Locate the cell with the specified text and output its [X, Y] center coordinate. 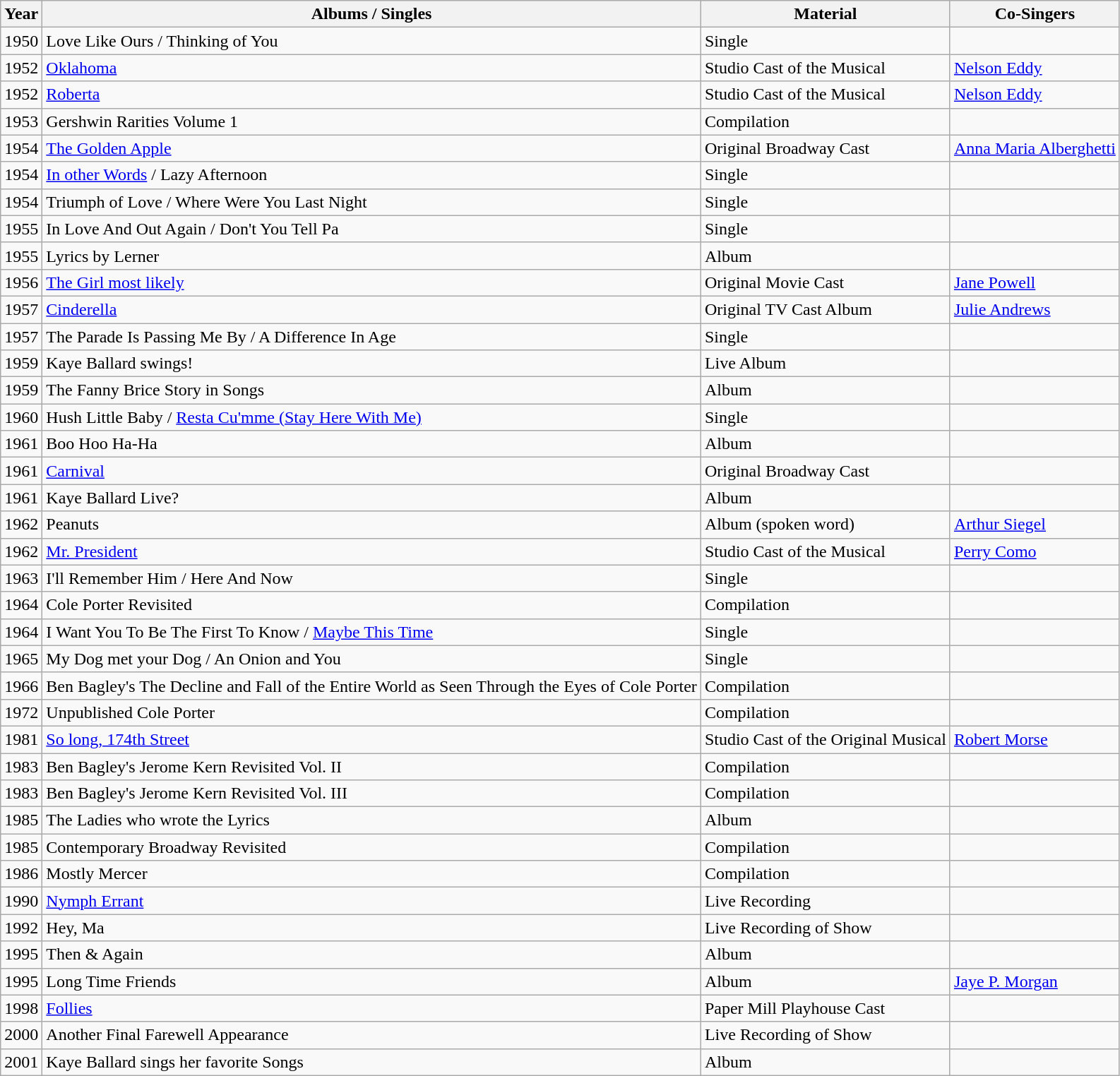
Nymph Errant [371, 901]
1990 [21, 901]
Oklahoma [371, 68]
Ben Bagley's The Decline and Fall of the Entire World as Seen Through the Eyes of Cole Porter [371, 686]
I'll Remember Him / Here And Now [371, 578]
1960 [21, 417]
Arthur Siegel [1035, 525]
Contemporary Broadway Revisited [371, 847]
Cole Porter Revisited [371, 605]
Live Recording [825, 901]
Boo Hoo Ha-Ha [371, 444]
Jane Powell [1035, 282]
Carnival [371, 471]
Co-Singers [1035, 14]
Roberta [371, 95]
Then & Again [371, 955]
Cinderella [371, 309]
2000 [21, 1035]
Kaye Ballard swings! [371, 364]
Unpublished Cole Porter [371, 712]
So long, 174th Street [371, 739]
Long Time Friends [371, 981]
Hey, Ma [371, 928]
Lyrics by Lerner [371, 256]
Studio Cast of the Original Musical [825, 739]
1998 [21, 1008]
In other Words / Lazy Afternoon [371, 175]
Follies [371, 1008]
Julie Andrews [1035, 309]
1963 [21, 578]
The Golden Apple [371, 148]
Love Like Ours / Thinking of You [371, 41]
I Want You To Be The First To Know / Maybe This Time [371, 632]
The Fanny Brice Story in Songs [371, 390]
The Parade Is Passing Me By / A Difference In Age [371, 337]
Material [825, 14]
Kaye Ballard Live? [371, 498]
1966 [21, 686]
1972 [21, 712]
Albums / Singles [371, 14]
The Girl most likely [371, 282]
1950 [21, 41]
Anna Maria Alberghetti [1035, 148]
Paper Mill Playhouse Cast [825, 1008]
Triumph of Love / Where Were You Last Night [371, 202]
1956 [21, 282]
Album (spoken word) [825, 525]
Another Final Farewell Appearance [371, 1035]
Original Movie Cast [825, 282]
2001 [21, 1062]
1992 [21, 928]
In Love And Out Again / Don't You Tell Pa [371, 229]
1953 [21, 121]
1981 [21, 739]
Robert Morse [1035, 739]
Ben Bagley's Jerome Kern Revisited Vol. II [371, 766]
Hush Little Baby / Resta Cu'mme (Stay Here With Me) [371, 417]
Jaye P. Morgan [1035, 981]
Year [21, 14]
My Dog met your Dog / An Onion and You [371, 659]
The Ladies who wrote the Lyrics [371, 820]
Mostly Mercer [371, 874]
Live Album [825, 364]
Ben Bagley's Jerome Kern Revisited Vol. III [371, 794]
Gershwin Rarities Volume 1 [371, 121]
Mr. President [371, 551]
Perry Como [1035, 551]
Kaye Ballard sings her favorite Songs [371, 1062]
Original TV Cast Album [825, 309]
1986 [21, 874]
Peanuts [371, 525]
1965 [21, 659]
